Pinpoint the cell where the given text exists, returning its (x, y) midpoint coordinate. 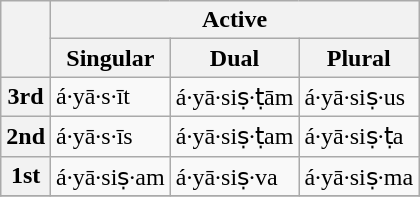
á·yā·s·īs (111, 136)
1st (26, 176)
á·yā·siṣ·ṭa (359, 136)
á·yā·siṣ·ṭām (234, 97)
á·yā·siṣ·va (234, 176)
á·yā·siṣ·ṭam (234, 136)
Active (235, 20)
Plural (359, 58)
á·yā·siṣ·ma (359, 176)
3rd (26, 97)
Singular (111, 58)
2nd (26, 136)
á·yā·s·īt (111, 97)
á·yā·siṣ·am (111, 176)
á·yā·siṣ·us (359, 97)
Dual (234, 58)
